Determine the (X, Y) coordinate at the center of the cell enclosing the given text.  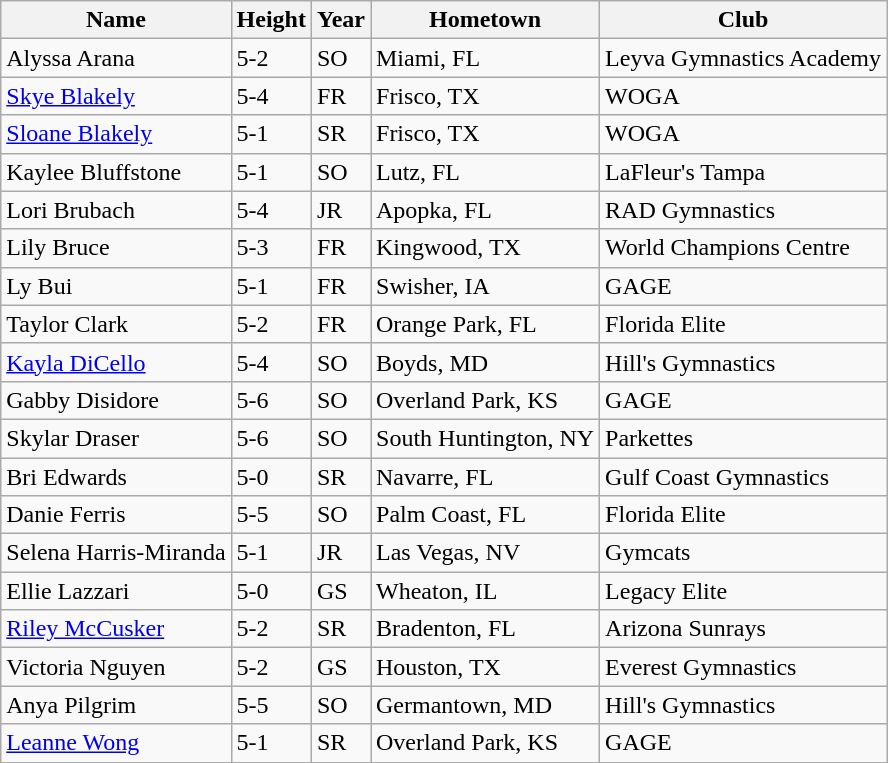
South Huntington, NY (484, 438)
Danie Ferris (116, 515)
Gabby Disidore (116, 400)
5-3 (271, 248)
Gulf Coast Gymnastics (744, 477)
Swisher, IA (484, 286)
LaFleur's Tampa (744, 172)
Palm Coast, FL (484, 515)
Leanne Wong (116, 743)
Everest Gymnastics (744, 667)
World Champions Centre (744, 248)
Miami, FL (484, 58)
Club (744, 20)
Skye Blakely (116, 96)
Kingwood, TX (484, 248)
Sloane Blakely (116, 134)
Riley McCusker (116, 629)
Lori Brubach (116, 210)
RAD Gymnastics (744, 210)
Skylar Draser (116, 438)
Ly Bui (116, 286)
Selena Harris-Miranda (116, 553)
Year (340, 20)
Houston, TX (484, 667)
Kaylee Bluffstone (116, 172)
Victoria Nguyen (116, 667)
Name (116, 20)
Bri Edwards (116, 477)
Boyds, MD (484, 362)
Lily Bruce (116, 248)
Height (271, 20)
Parkettes (744, 438)
Legacy Elite (744, 591)
Kayla DiCello (116, 362)
Orange Park, FL (484, 324)
Leyva Gymnastics Academy (744, 58)
Bradenton, FL (484, 629)
Wheaton, IL (484, 591)
Germantown, MD (484, 705)
Apopka, FL (484, 210)
Anya Pilgrim (116, 705)
Arizona Sunrays (744, 629)
Navarre, FL (484, 477)
Lutz, FL (484, 172)
Hometown (484, 20)
Ellie Lazzari (116, 591)
Taylor Clark (116, 324)
Alyssa Arana (116, 58)
Las Vegas, NV (484, 553)
Gymcats (744, 553)
